Locate the cell with the specified text and output its (x, y) center coordinate. 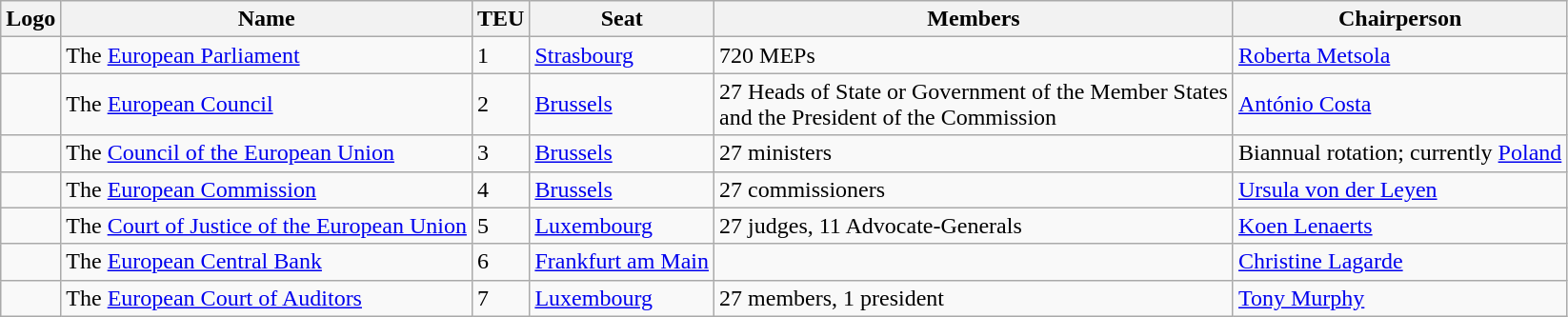
Christine Lagarde (1399, 262)
The European Council (267, 105)
Biannual rotation; currently Poland (1399, 153)
Tony Murphy (1399, 298)
Frankfurt am Main (622, 262)
2 (500, 105)
27 members, 1 president (974, 298)
6 (500, 262)
5 (500, 226)
The European Court of Auditors (267, 298)
Members (974, 19)
Seat (622, 19)
4 (500, 189)
Name (267, 19)
Ursula von der Leyen (1399, 189)
The European Central Bank (267, 262)
27 ministers (974, 153)
27 Heads of State or Government of the Member Statesand the President of the Commission (974, 105)
1 (500, 55)
27 commissioners (974, 189)
The European Commission (267, 189)
António Costa (1399, 105)
The Council of the European Union (267, 153)
Strasbourg (622, 55)
Chairperson (1399, 19)
The Court of Justice of the European Union (267, 226)
The European Parliament (267, 55)
Koen Lenaerts (1399, 226)
27 judges, 11 Advocate-Generals (974, 226)
3 (500, 153)
720 MEPs (974, 55)
Roberta Metsola (1399, 55)
Logo (30, 19)
7 (500, 298)
TEU (500, 19)
